Detect which cell encompasses the target text, then output its (X, Y) center coordinate. 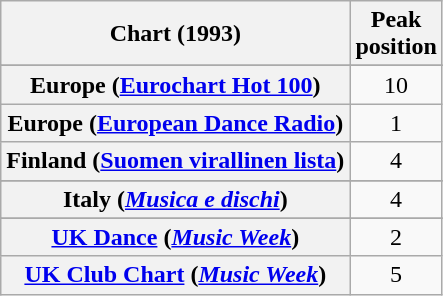
Italy (Musica e dischi) (176, 199)
Peakposition (396, 34)
1 (396, 123)
Europe (European Dance Radio) (176, 123)
10 (396, 85)
UK Club Chart (Music Week) (176, 275)
2 (396, 237)
5 (396, 275)
Europe (Eurochart Hot 100) (176, 85)
Chart (1993) (176, 34)
UK Dance (Music Week) (176, 237)
Finland (Suomen virallinen lista) (176, 161)
